Determine the (x, y) coordinate at the center of the cell enclosing the given text.  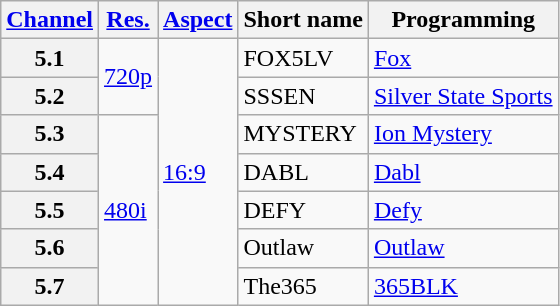
720p (128, 77)
The365 (303, 286)
DEFY (303, 210)
480i (128, 210)
SSSEN (303, 96)
Aspect (198, 20)
365BLK (463, 286)
Silver State Sports (463, 96)
Dabl (463, 172)
MYSTERY (303, 134)
16:9 (198, 172)
FOX5LV (303, 58)
Fox (463, 58)
DABL (303, 172)
Programming (463, 20)
5.3 (50, 134)
Short name (303, 20)
Channel (50, 20)
Defy (463, 210)
5.1 (50, 58)
Res. (128, 20)
Ion Mystery (463, 134)
5.2 (50, 96)
5.4 (50, 172)
5.5 (50, 210)
5.7 (50, 286)
5.6 (50, 248)
